Find where the given text appears and provide that cell's center as [X, Y] coordinate. 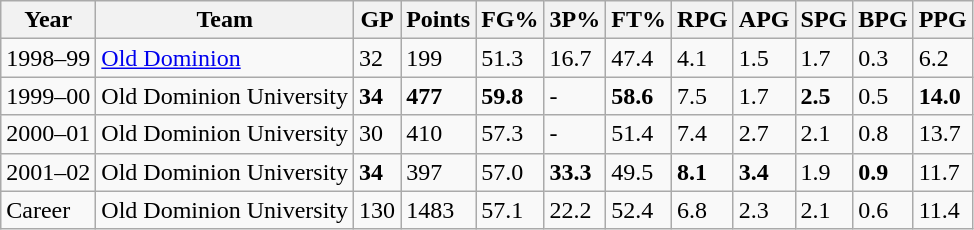
410 [438, 134]
0.8 [883, 134]
2.5 [824, 96]
14.0 [942, 96]
Team [225, 20]
30 [378, 134]
11.4 [942, 210]
Year [48, 20]
RPG [703, 20]
33.3 [575, 172]
57.0 [510, 172]
2.3 [764, 210]
1.9 [824, 172]
Old Dominion [225, 58]
58.6 [639, 96]
APG [764, 20]
199 [438, 58]
0.6 [883, 210]
0.5 [883, 96]
BPG [883, 20]
51.3 [510, 58]
FT% [639, 20]
57.3 [510, 134]
59.8 [510, 96]
1998–99 [48, 58]
477 [438, 96]
1999–00 [48, 96]
SPG [824, 20]
16.7 [575, 58]
13.7 [942, 134]
3.4 [764, 172]
Points [438, 20]
6.8 [703, 210]
2000–01 [48, 134]
GP [378, 20]
47.4 [639, 58]
51.4 [639, 134]
397 [438, 172]
4.1 [703, 58]
Career [48, 210]
130 [378, 210]
PPG [942, 20]
0.3 [883, 58]
32 [378, 58]
57.1 [510, 210]
7.4 [703, 134]
FG% [510, 20]
3P% [575, 20]
0.9 [883, 172]
11.7 [942, 172]
22.2 [575, 210]
2001–02 [48, 172]
2.7 [764, 134]
52.4 [639, 210]
7.5 [703, 96]
1.5 [764, 58]
49.5 [639, 172]
8.1 [703, 172]
1483 [438, 210]
6.2 [942, 58]
